Return (X, Y) of the center of cell containing provided text 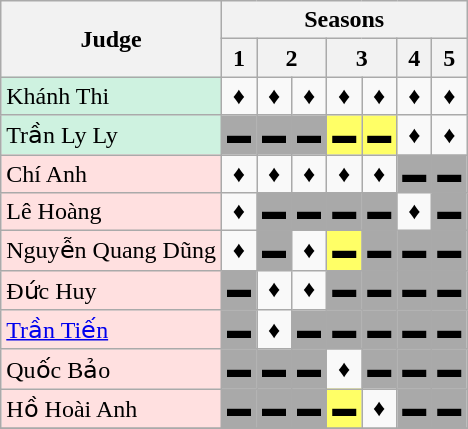
Seasons (344, 20)
Chí Anh (112, 173)
Khánh Thi (112, 96)
2 (292, 58)
5 (450, 58)
1 (238, 58)
Trần Ly Ly (112, 135)
Nguyễn Quang Dũng (112, 251)
4 (414, 58)
Đức Huy (112, 290)
Judge (112, 39)
3 (362, 58)
Quốc Bảo (112, 369)
Trần Tiến (112, 330)
Lê Hoàng (112, 212)
Hồ Hoài Anh (112, 409)
